Determine the [x, y] coordinate at the center of the cell enclosing the given text.  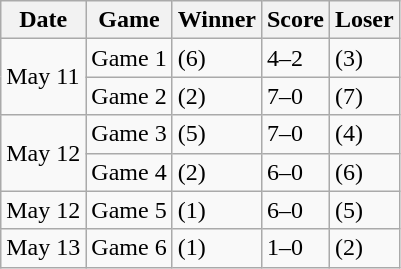
(4) [364, 134]
Score [295, 20]
Game 6 [129, 248]
Game 2 [129, 96]
Game 1 [129, 58]
Game [129, 20]
May 13 [44, 248]
May 11 [44, 77]
Game 5 [129, 210]
Winner [216, 20]
Date [44, 20]
(7) [364, 96]
(3) [364, 58]
Game 4 [129, 172]
Loser [364, 20]
Game 3 [129, 134]
4–2 [295, 58]
1–0 [295, 248]
